Output the (X, Y) coordinate of the center of the cell containing the given text.  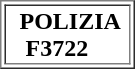
POLIZIA F3722 (66, 34)
